Identify which cell holds the provided text, then report its (X, Y) central coordinate. 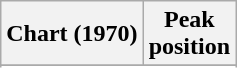
Peak position (189, 34)
Chart (1970) (72, 34)
